Capture the cell that displays the provided text and extract its [X, Y] central coordinate. 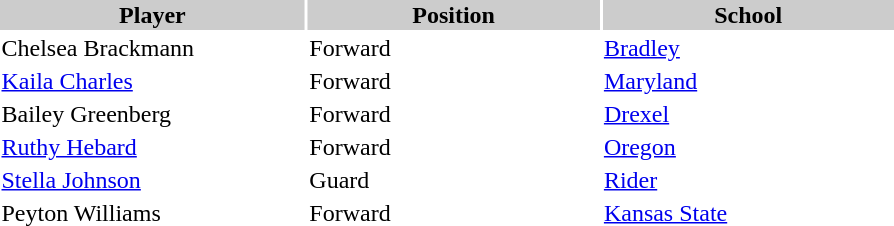
Bailey Greenberg [152, 114]
Player [152, 15]
Chelsea Brackmann [152, 48]
Position [454, 15]
Bradley [748, 48]
Kaila Charles [152, 81]
School [748, 15]
Drexel [748, 114]
Maryland [748, 81]
Ruthy Hebard [152, 147]
Guard [454, 180]
Rider [748, 180]
Oregon [748, 147]
Stella Johnson [152, 180]
